Search for the cell housing the specified text and yield its (X, Y) center coordinate. 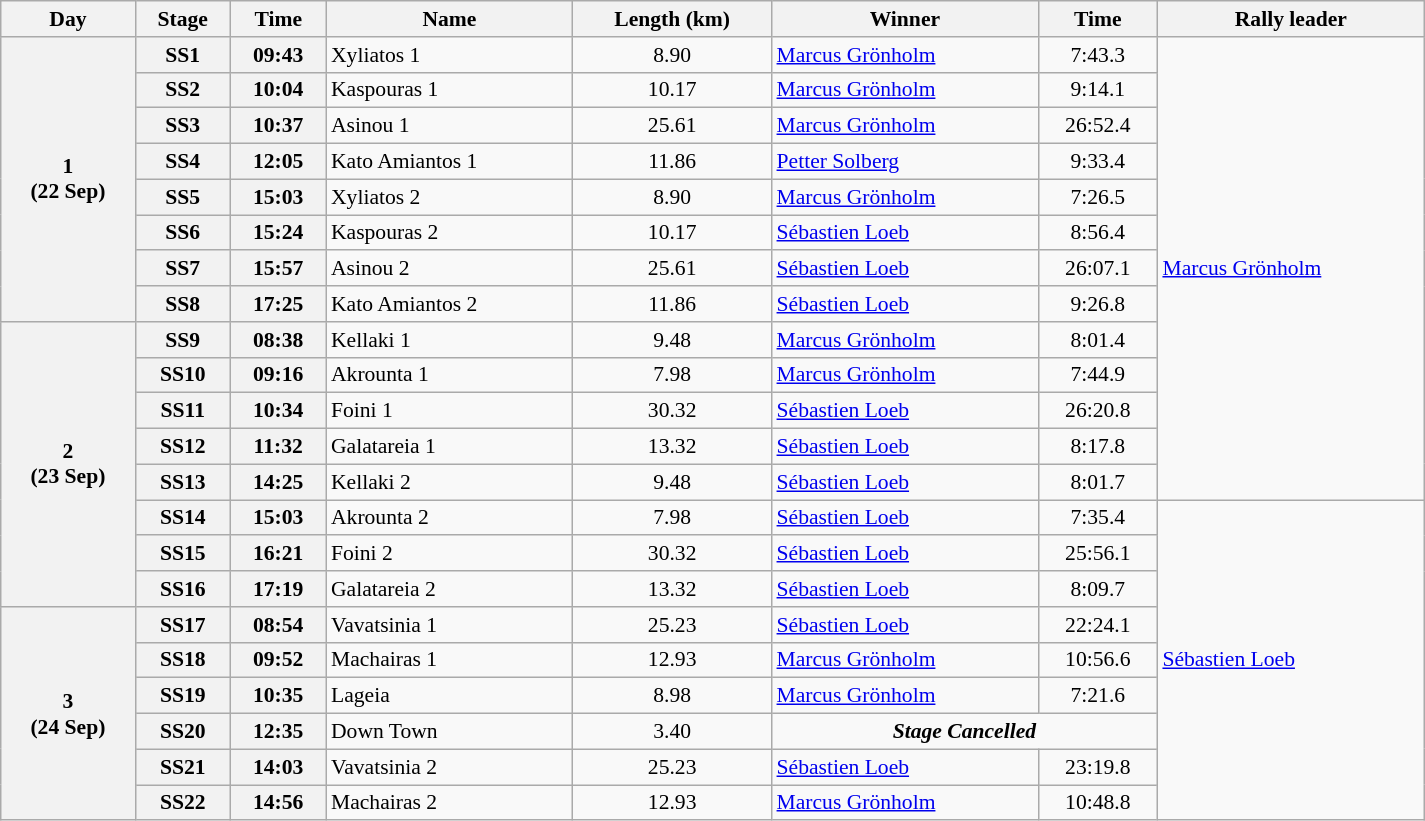
08:54 (278, 625)
8:56.4 (1098, 233)
16:21 (278, 554)
Name (450, 19)
SS10 (182, 375)
17:19 (278, 589)
SS3 (182, 126)
SS20 (182, 732)
SS11 (182, 411)
Kaspouras 2 (450, 233)
8.98 (672, 696)
SS6 (182, 233)
Rally leader (1290, 19)
10:04 (278, 90)
Xyliatos 2 (450, 197)
Lageia (450, 696)
Day (68, 19)
8:01.7 (1098, 482)
Galatareia 2 (450, 589)
SS21 (182, 767)
9:26.8 (1098, 304)
SS9 (182, 340)
SS19 (182, 696)
Length (km) (672, 19)
SS5 (182, 197)
8:01.4 (1098, 340)
Asinou 2 (450, 269)
09:52 (278, 660)
Petter Solberg (904, 162)
09:16 (278, 375)
14:03 (278, 767)
7:21.6 (1098, 696)
9:33.4 (1098, 162)
7:26.5 (1098, 197)
SS4 (182, 162)
3.40 (672, 732)
1(22 Sep) (68, 180)
Kaspouras 1 (450, 90)
Galatareia 1 (450, 447)
Machairas 2 (450, 803)
SS7 (182, 269)
12:05 (278, 162)
Foini 2 (450, 554)
Foini 1 (450, 411)
17:25 (278, 304)
Xyliatos 1 (450, 55)
Vavatsinia 1 (450, 625)
15:24 (278, 233)
10:48.8 (1098, 803)
23:19.8 (1098, 767)
SS12 (182, 447)
14:25 (278, 482)
15:57 (278, 269)
12:35 (278, 732)
9:14.1 (1098, 90)
Machairas 1 (450, 660)
10:35 (278, 696)
Akrounta 2 (450, 518)
08:38 (278, 340)
Asinou 1 (450, 126)
8:17.8 (1098, 447)
Kellaki 2 (450, 482)
10:34 (278, 411)
7:44.9 (1098, 375)
SS13 (182, 482)
Down Town (450, 732)
10:56.6 (1098, 660)
SS16 (182, 589)
SS17 (182, 625)
22:24.1 (1098, 625)
26:07.1 (1098, 269)
Kato Amiantos 1 (450, 162)
SS15 (182, 554)
26:52.4 (1098, 126)
Winner (904, 19)
SS2 (182, 90)
Kellaki 1 (450, 340)
7:35.4 (1098, 518)
8:09.7 (1098, 589)
Kato Amiantos 2 (450, 304)
SS8 (182, 304)
Akrounta 1 (450, 375)
SS22 (182, 803)
11:32 (278, 447)
09:43 (278, 55)
26:20.8 (1098, 411)
7:43.3 (1098, 55)
Stage Cancelled (964, 732)
Vavatsinia 2 (450, 767)
2(23 Sep) (68, 464)
3(24 Sep) (68, 714)
25:56.1 (1098, 554)
SS1 (182, 55)
SS14 (182, 518)
Stage (182, 19)
10:37 (278, 126)
SS18 (182, 660)
14:56 (278, 803)
